Detect which cell encompasses the target text, then output its (x, y) center coordinate. 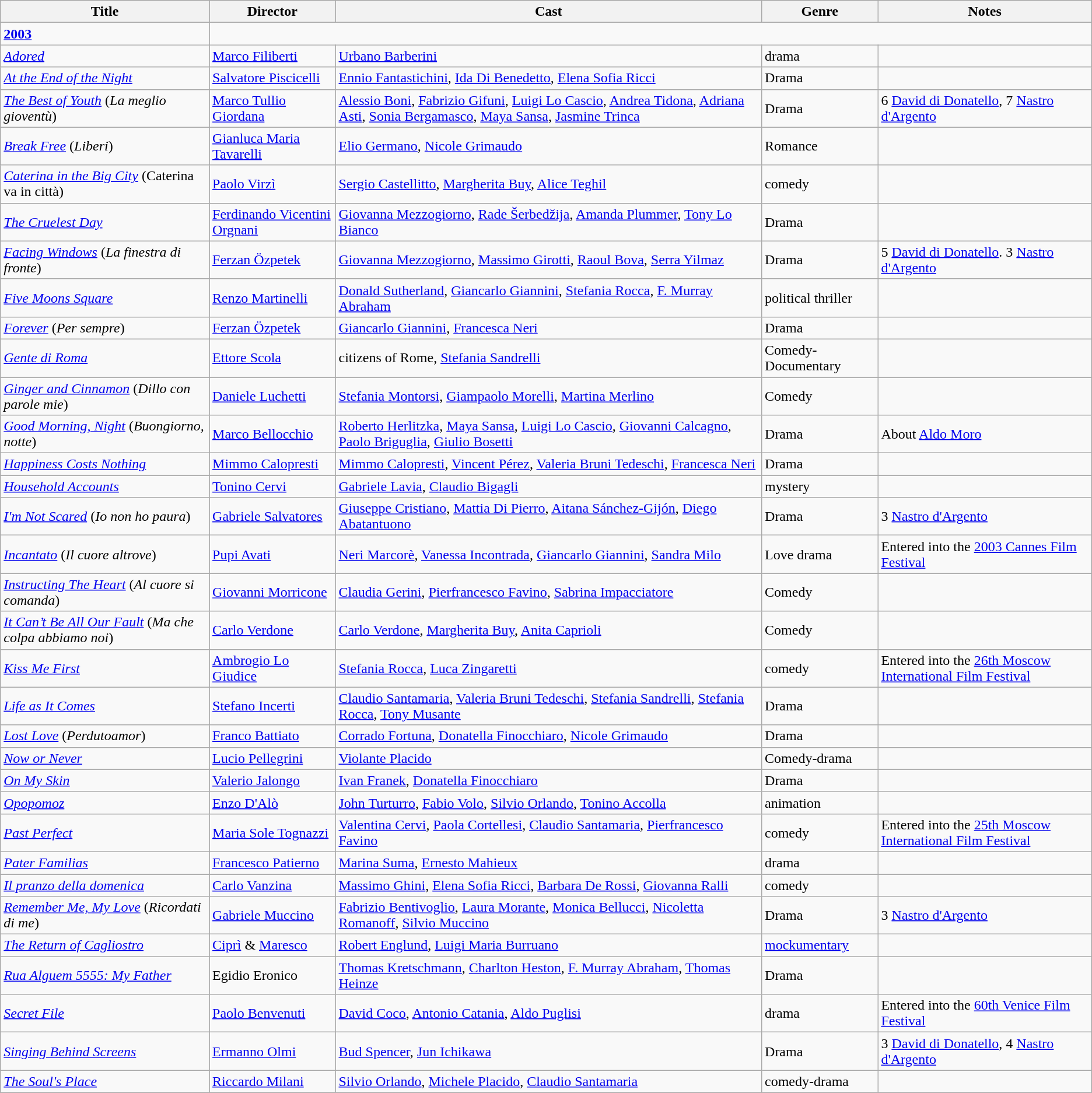
Lost Love (Perdutoamor) (105, 736)
Giancarlo Giannini, Francesca Neri (548, 328)
Ivan Franek, Donatella Finocchiaro (548, 780)
About Aldo Moro (985, 434)
Gabriele Salvatores (272, 517)
comedy-drama (820, 1081)
Paolo Virzì (272, 184)
Massimo Ghini, Elena Sofia Ricci, Barbara De Rossi, Giovanna Ralli (548, 885)
Salvatore Piscicelli (272, 78)
Director (272, 12)
Pupi Avati (272, 554)
Neri Marcorè, Vanessa Incontrada, Giancarlo Giannini, Sandra Milo (548, 554)
Tonino Cervi (272, 486)
Roberto Herlitzka, Maya Sansa, Luigi Lo Cascio, Giovanni Calcagno, Paolo Briguglia, Giulio Bosetti (548, 434)
Entered into the 60th Venice Film Festival (985, 1014)
Il pranzo della domenica (105, 885)
Mimmo Calopresti (272, 464)
Valentina Cervi, Paola Cortellesi, Claudio Santamaria, Pierfrancesco Favino (548, 833)
Caterina in the Big City (Caterina va in città) (105, 184)
I'm Not Scared (Io non ho paura) (105, 517)
Stefania Montorsi, Giampaolo Morelli, Martina Merlino (548, 395)
David Coco, Antonio Catania, Aldo Puglisi (548, 1014)
Ermanno Olmi (272, 1051)
Comedy- Documentary (820, 358)
Ferdinando Vicentini Orgnani (272, 222)
animation (820, 803)
Happiness Costs Nothing (105, 464)
Ennio Fantastichini, Ida Di Benedetto, Elena Sofia Ricci (548, 78)
The Soul's Place (105, 1081)
Francesco Patierno (272, 863)
Lucio Pellegrini (272, 758)
Valerio Jalongo (272, 780)
Gente di Roma (105, 358)
Giovanna Mezzogiorno, Massimo Girotti, Raoul Bova, Serra Yilmaz (548, 260)
John Turturro, Fabio Volo, Silvio Orlando, Tonino Accolla (548, 803)
Elio Germano, Nicole Grimaudo (548, 146)
Instructing The Heart (Al cuore si comanda) (105, 593)
Cast (548, 12)
At the End of the Night (105, 78)
Pater Familias (105, 863)
mockumentary (820, 945)
Notes (985, 12)
Romance (820, 146)
Mimmo Calopresti, Vincent Pérez, Valeria Bruni Tedeschi, Francesca Neri (548, 464)
Comedy-drama (820, 758)
Stefania Rocca, Luca Zingaretti (548, 668)
Kiss Me First (105, 668)
Carlo Verdone, Margherita Buy, Anita Caprioli (548, 630)
Franco Battiato (272, 736)
Title (105, 12)
The Return of Cagliostro (105, 945)
Robert Englund, Luigi Maria Burruano (548, 945)
Ettore Scola (272, 358)
Egidio Eronico (272, 975)
Incantato (Il cuore altrove) (105, 554)
Daniele Luchetti (272, 395)
Riccardo Milani (272, 1081)
Ginger and Cinnamon (Dillo con parole mie) (105, 395)
Entered into the 26th Moscow International Film Festival (985, 668)
Break Free (Liberi) (105, 146)
6 David di Donatello, 7 Nastro d'Argento (985, 108)
Marina Suma, Ernesto Mahieux (548, 863)
Five Moons Square (105, 297)
Past Perfect (105, 833)
Giovanna Mezzogiorno, Rade Šerbedžija, Amanda Plummer, Tony Lo Bianco (548, 222)
Forever (Per sempre) (105, 328)
Carlo Verdone (272, 630)
Claudio Santamaria, Valeria Bruni Tedeschi, Stefania Sandrelli, Stefania Rocca, Tony Musante (548, 706)
Gabriele Muccino (272, 916)
Urbano Barberini (548, 56)
Gianluca Maria Tavarelli (272, 146)
Good Morning, Night (Buongiorno, notte) (105, 434)
Secret File (105, 1014)
Violante Placido (548, 758)
Singing Behind Screens (105, 1051)
3 David di Donatello, 4 Nastro d'Argento (985, 1051)
Stefano Incerti (272, 706)
Entered into the 25th Moscow International Film Festival (985, 833)
Now or Never (105, 758)
Giuseppe Cristiano, Mattia Di Pierro, Aitana Sánchez-Gijón, Diego Abatantuono (548, 517)
Gabriele Lavia, Claudio Bigagli (548, 486)
Enzo D'Alò (272, 803)
Facing Windows (La finestra di fronte) (105, 260)
Opopomoz (105, 803)
Corrado Fortuna, Donatella Finocchiaro, Nicole Grimaudo (548, 736)
Paolo Benvenuti (272, 1014)
political thriller (820, 297)
It Can’t Be All Our Fault (Ma che colpa abbiamo noi) (105, 630)
Donald Sutherland, Giancarlo Giannini, Stefania Rocca, F. Murray Abraham (548, 297)
Household Accounts (105, 486)
Alessio Boni, Fabrizio Gifuni, Luigi Lo Cascio, Andrea Tidona, Adriana Asti, Sonia Bergamasco, Maya Sansa, Jasmine Trinca (548, 108)
Sergio Castellitto, Margherita Buy, Alice Teghil (548, 184)
Adored (105, 56)
Life as It Comes (105, 706)
Genre (820, 12)
mystery (820, 486)
Thomas Kretschmann, Charlton Heston, F. Murray Abraham, Thomas Heinze (548, 975)
Ambrogio Lo Giudice (272, 668)
5 David di Donatello. 3 Nastro d'Argento (985, 260)
Marco Filiberti (272, 56)
On My Skin (105, 780)
Claudia Gerini, Pierfrancesco Favino, Sabrina Impacciatore (548, 593)
2003 (105, 34)
Silvio Orlando, Michele Placido, Claudio Santamaria (548, 1081)
Fabrizio Bentivoglio, Laura Morante, Monica Bellucci, Nicoletta Romanoff, Silvio Muccino (548, 916)
Renzo Martinelli (272, 297)
The Best of Youth (La meglio gioventù) (105, 108)
Giovanni Morricone (272, 593)
citizens of Rome, Stefania Sandrelli (548, 358)
Remember Me, My Love (Ricordati di me) (105, 916)
Rua Alguem 5555: My Father (105, 975)
The Cruelest Day (105, 222)
Love drama (820, 554)
Bud Spencer, Jun Ichikawa (548, 1051)
Ciprì & Maresco (272, 945)
Entered into the 2003 Cannes Film Festival (985, 554)
Maria Sole Tognazzi (272, 833)
Carlo Vanzina (272, 885)
Marco Tullio Giordana (272, 108)
Marco Bellocchio (272, 434)
